Provide the [x, y] coordinate of the cell's center where the given text is located.  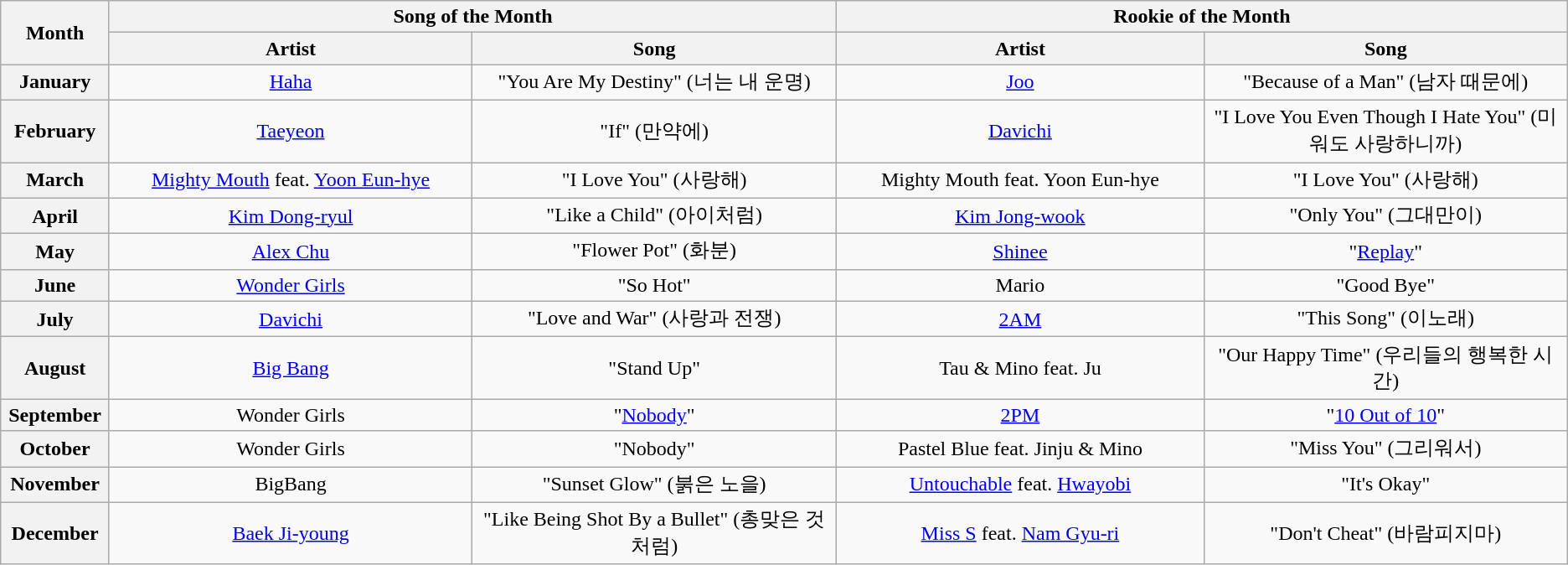
"Love and War" (사랑과 전쟁) [655, 319]
Month [55, 33]
Kim Dong-ryul [290, 216]
June [55, 285]
"So Hot" [655, 285]
February [55, 131]
Taeyeon [290, 131]
September [55, 415]
BigBang [290, 485]
January [55, 82]
April [55, 216]
Pastel Blue feat. Jinju & Mino [1020, 449]
Alex Chu [290, 251]
October [55, 449]
"This Song" (이노래) [1385, 319]
"Good Bye" [1385, 285]
"Flower Pot" (화분) [655, 251]
"Only You" (그대만이) [1385, 216]
Mario [1020, 285]
"You Are My Destiny" (너는 내 운명) [655, 82]
"Like a Child" (아이처럼) [655, 216]
"Don't Cheat" (바람피지마) [1385, 533]
"Replay" [1385, 251]
Baek Ji-young [290, 533]
"Because of a Man" (남자 때문에) [1385, 82]
Haha [290, 82]
Tau & Mino feat. Ju [1020, 368]
"10 Out of 10" [1385, 415]
November [55, 485]
"Like Being Shot By a Bullet" (총맞은 것처럼) [655, 533]
Shinee [1020, 251]
December [55, 533]
Big Bang [290, 368]
March [55, 181]
July [55, 319]
"It's Okay" [1385, 485]
Miss S feat. Nam Gyu-ri [1020, 533]
Song of the Month [472, 17]
August [55, 368]
"Sunset Glow" (붉은 노을) [655, 485]
"I Love You Even Though I Hate You" (미워도 사랑하니까) [1385, 131]
2PM [1020, 415]
"Miss You" (그리워서) [1385, 449]
"If" (만약에) [655, 131]
Rookie of the Month [1203, 17]
May [55, 251]
Untouchable feat. Hwayobi [1020, 485]
"Stand Up" [655, 368]
Joo [1020, 82]
Kim Jong-wook [1020, 216]
2AM [1020, 319]
"Our Happy Time" (우리들의 행복한 시간) [1385, 368]
